Output the (X, Y) coordinate of the center of the cell containing the given text.  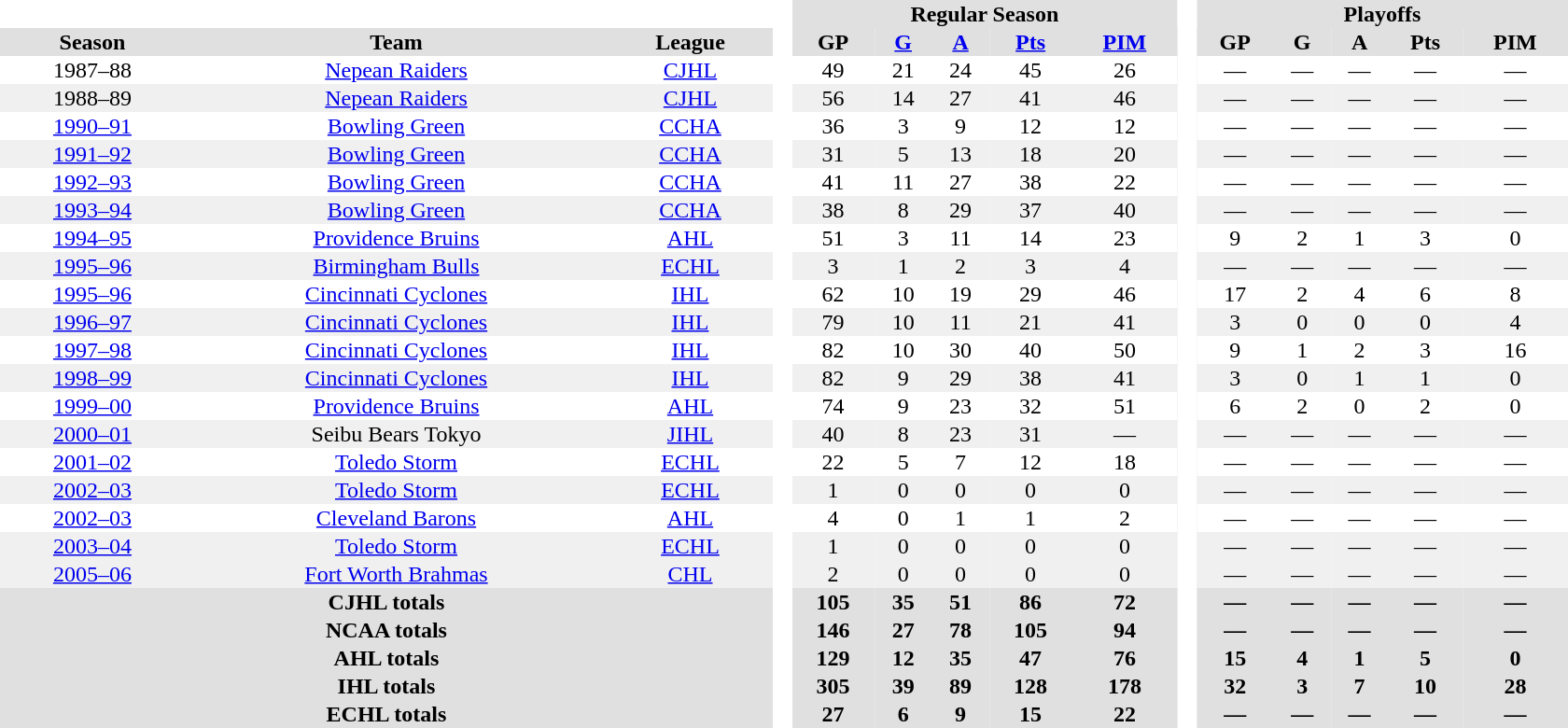
1999–00 (92, 406)
49 (833, 70)
1992–93 (92, 182)
56 (833, 98)
Regular Season (984, 14)
94 (1124, 630)
Cleveland Barons (396, 518)
128 (1030, 686)
CHL (691, 574)
28 (1516, 686)
146 (833, 630)
1994–95 (92, 238)
Playoffs (1382, 14)
NCAA totals (386, 630)
AHL totals (386, 658)
CJHL totals (386, 602)
26 (1124, 70)
Season (92, 42)
2001–02 (92, 462)
89 (959, 686)
45 (1030, 70)
2000–01 (92, 434)
79 (833, 322)
37 (1030, 210)
1988–89 (92, 98)
62 (833, 294)
39 (903, 686)
76 (1124, 658)
78 (959, 630)
178 (1124, 686)
20 (1124, 154)
16 (1516, 350)
74 (833, 406)
47 (1030, 658)
1997–98 (92, 350)
2005–06 (92, 574)
ECHL totals (386, 714)
24 (959, 70)
17 (1236, 294)
Birmingham Bulls (396, 266)
1996–97 (92, 322)
Team (396, 42)
129 (833, 658)
305 (833, 686)
1991–92 (92, 154)
1993–94 (92, 210)
36 (833, 126)
League (691, 42)
30 (959, 350)
IHL totals (386, 686)
50 (1124, 350)
1987–88 (92, 70)
2003–04 (92, 546)
72 (1124, 602)
1990–91 (92, 126)
13 (959, 154)
Fort Worth Brahmas (396, 574)
1998–99 (92, 378)
JIHL (691, 434)
19 (959, 294)
86 (1030, 602)
Seibu Bears Tokyo (396, 434)
